Scan for the cell matching the given text and deliver its (X, Y) coordinate at center. 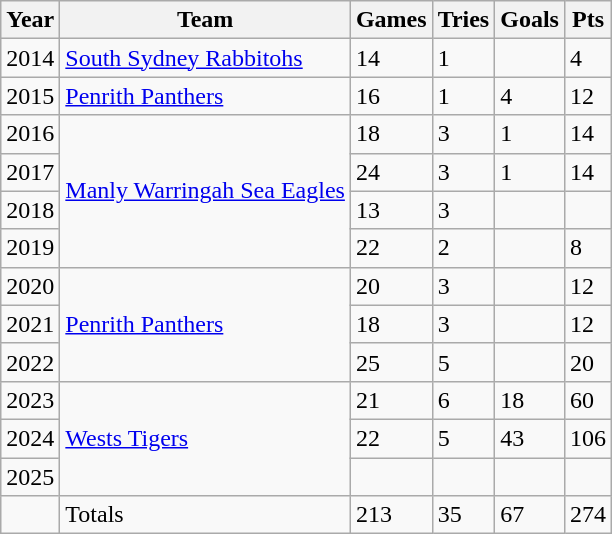
Games (391, 20)
106 (588, 438)
67 (530, 515)
2014 (30, 58)
2019 (30, 248)
2015 (30, 96)
Goals (530, 20)
2 (464, 248)
2022 (30, 362)
2025 (30, 477)
13 (391, 210)
2017 (30, 172)
2023 (30, 400)
2020 (30, 286)
21 (391, 400)
2018 (30, 210)
Pts (588, 20)
Tries (464, 20)
6 (464, 400)
24 (391, 172)
2021 (30, 324)
Year (30, 20)
2016 (30, 134)
8 (588, 248)
213 (391, 515)
25 (391, 362)
274 (588, 515)
2024 (30, 438)
60 (588, 400)
Wests Tigers (206, 438)
Team (206, 20)
Totals (206, 515)
South Sydney Rabbitohs (206, 58)
35 (464, 515)
16 (391, 96)
43 (530, 438)
Manly Warringah Sea Eagles (206, 191)
